Search for the cell housing the specified text and yield its [x, y] center coordinate. 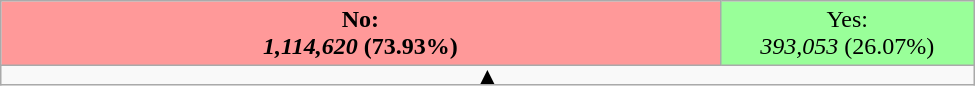
Yes: 393,053 (26.07%) [847, 34]
No: 1,114,620 (73.93%) [360, 34]
